Return the [X, Y] coordinate for the center point of the cell that contains the specified text.  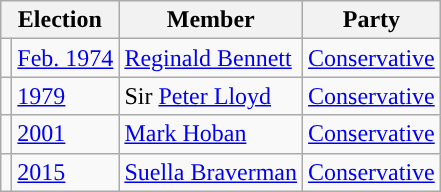
Mark Hoban [211, 134]
2001 [66, 134]
2015 [66, 172]
Party [372, 20]
Feb. 1974 [66, 58]
Reginald Bennett [211, 58]
Election [60, 20]
Suella Braverman [211, 172]
Member [211, 20]
1979 [66, 96]
Sir Peter Lloyd [211, 96]
